For the text-containing cell, return its midpoint in [X, Y] coordinate format. 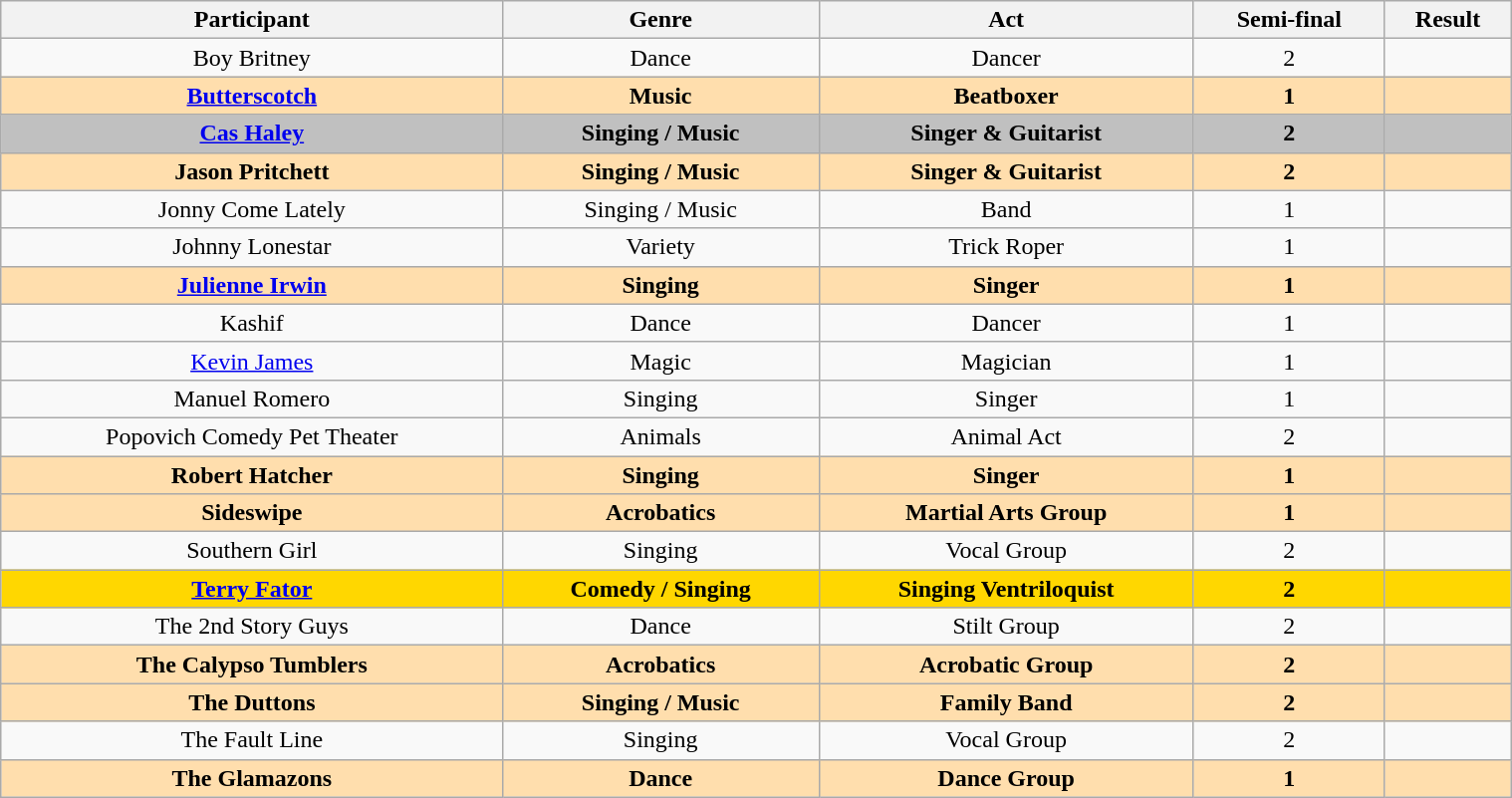
Acrobatic Group [1006, 665]
Sideswipe [251, 513]
Kashif [251, 323]
Butterscotch [251, 96]
Stilt Group [1006, 627]
Robert Hatcher [251, 475]
Dance Group [1006, 778]
Magic [660, 361]
Julienne Irwin [251, 285]
Southern Girl [251, 551]
Popovich Comedy Pet Theater [251, 436]
Terry Fator [251, 589]
Comedy / Singing [660, 589]
Singing Ventriloquist [1006, 589]
Manuel Romero [251, 399]
The 2nd Story Guys [251, 627]
The Fault Line [251, 740]
Kevin James [251, 361]
Johnny Lonestar [251, 247]
Boy Britney [251, 58]
Magician [1006, 361]
The Glamazons [251, 778]
The Calypso Tumblers [251, 665]
Animal Act [1006, 436]
Genre [660, 20]
Jason Pritchett [251, 171]
Animals [660, 436]
Band [1006, 209]
Semi-final [1289, 20]
Jonny Come Lately [251, 209]
Family Band [1006, 702]
Act [1006, 20]
Trick Roper [1006, 247]
The Duttons [251, 702]
Martial Arts Group [1006, 513]
Result [1447, 20]
Variety [660, 247]
Music [660, 96]
Beatboxer [1006, 96]
Participant [251, 20]
Cas Haley [251, 133]
